For the text-containing cell, return its midpoint in (x, y) coordinate format. 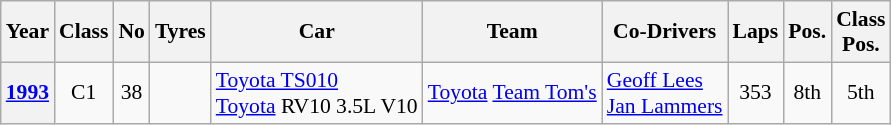
ClassPos. (860, 32)
Co-Drivers (665, 32)
C1 (84, 92)
Geoff Lees Jan Lammers (665, 92)
353 (756, 92)
38 (132, 92)
Toyota TS010Toyota RV10 3.5L V10 (317, 92)
No (132, 32)
Car (317, 32)
Laps (756, 32)
Tyres (180, 32)
1993 (28, 92)
Toyota Team Tom's (512, 92)
Team (512, 32)
Pos. (807, 32)
8th (807, 92)
Class (84, 32)
5th (860, 92)
Year (28, 32)
